Scan for the cell matching the given text and deliver its (x, y) coordinate at center. 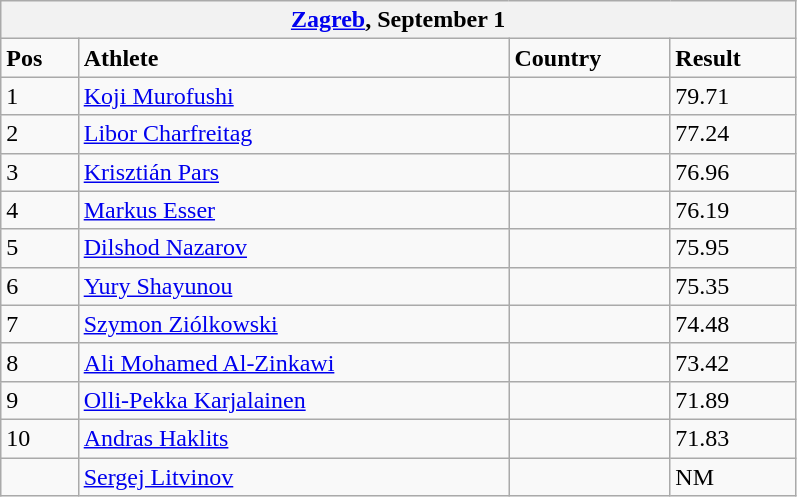
74.48 (733, 324)
7 (40, 324)
NM (733, 477)
Sergej Litvinov (294, 477)
Zagreb, September 1 (398, 20)
Krisztián Pars (294, 172)
Markus Esser (294, 210)
Andras Haklits (294, 438)
6 (40, 286)
71.89 (733, 400)
Koji Murofushi (294, 96)
75.35 (733, 286)
2 (40, 134)
73.42 (733, 362)
5 (40, 248)
3 (40, 172)
Pos (40, 58)
76.19 (733, 210)
79.71 (733, 96)
75.95 (733, 248)
Libor Charfreitag (294, 134)
Dilshod Nazarov (294, 248)
8 (40, 362)
Result (733, 58)
10 (40, 438)
Szymon Ziólkowski (294, 324)
9 (40, 400)
1 (40, 96)
71.83 (733, 438)
Athlete (294, 58)
Country (590, 58)
4 (40, 210)
Yury Shayunou (294, 286)
76.96 (733, 172)
Ali Mohamed Al-Zinkawi (294, 362)
77.24 (733, 134)
Olli-Pekka Karjalainen (294, 400)
